Provide the (X, Y) coordinate of the cell's center where the given text is located.  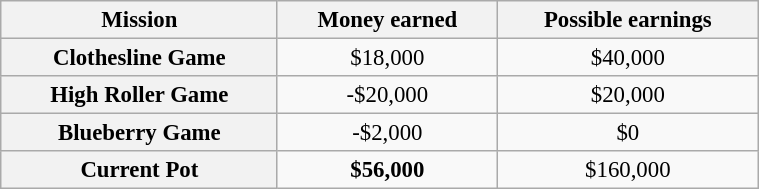
$20,000 (628, 95)
Blueberry Game (139, 133)
$0 (628, 133)
Money earned (387, 20)
$56,000 (387, 170)
Possible earnings (628, 20)
$18,000 (387, 57)
Mission (139, 20)
-$20,000 (387, 95)
$40,000 (628, 57)
Current Pot (139, 170)
Clothesline Game (139, 57)
High Roller Game (139, 95)
$160,000 (628, 170)
-$2,000 (387, 133)
